Provide the [X, Y] coordinate of the cell's center where the given text is located.  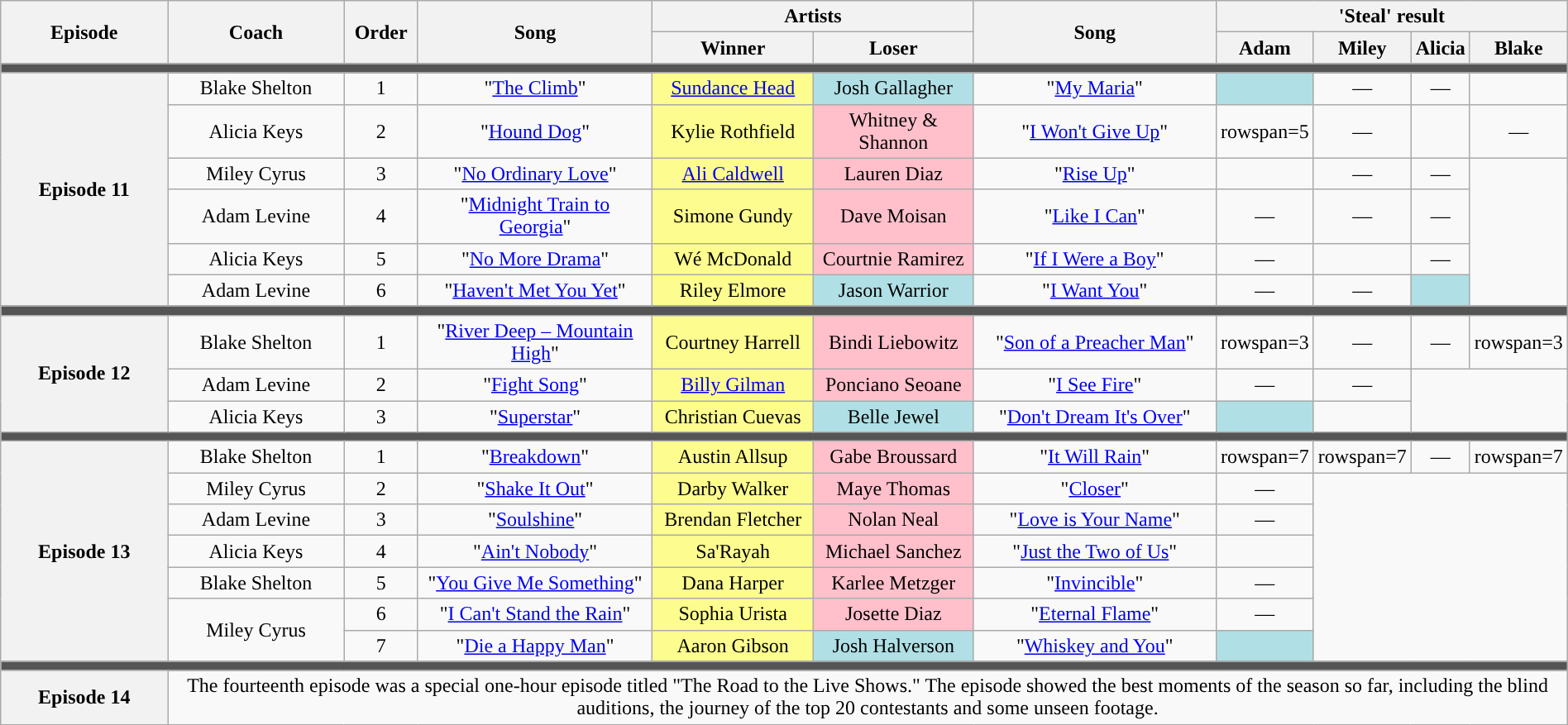
Kylie Rothfield [733, 131]
Alicia [1441, 48]
Brendan Fletcher [733, 520]
Ali Caldwell [733, 174]
"Closer" [1095, 489]
Belle Jewel [894, 416]
"Whiskey and You" [1095, 646]
"Hound Dog" [535, 131]
Jason Warrior [894, 290]
Whitney & Shannon [894, 131]
Josette Diaz [894, 614]
Wé McDonald [733, 259]
Artists [813, 17]
"Haven't Met You Yet" [535, 290]
"Fight Song" [535, 384]
Miley [1362, 48]
Bindi Liebowitz [894, 342]
Maye Thomas [894, 489]
"I Can't Stand the Rain" [535, 614]
Winner [733, 48]
Josh Halverson [894, 646]
7 [380, 646]
"No Ordinary Love" [535, 174]
Christian Cuevas [733, 416]
"Soulshine" [535, 520]
Sophia Urista [733, 614]
"Breakdown" [535, 457]
Darby Walker [733, 489]
"No More Drama" [535, 259]
"Eternal Flame" [1095, 614]
"Superstar" [535, 416]
"Rise Up" [1095, 174]
Episode 12 [84, 374]
"River Deep – Mountain High" [535, 342]
Courtney Harrell [733, 342]
Episode 11 [84, 189]
Ponciano Seoane [894, 384]
Billy Gilman [733, 384]
Episode [84, 32]
Gabe Broussard [894, 457]
Josh Gallagher [894, 88]
"Die a Happy Man" [535, 646]
"I See Fire" [1095, 384]
Coach [256, 32]
Karlee Metzger [894, 583]
Loser [894, 48]
"Just the Two of Us" [1095, 551]
Sa'Rayah [733, 551]
"I Won't Give Up" [1095, 131]
"Invincible" [1095, 583]
Adam [1264, 48]
"Shake It Out" [535, 489]
"Midnight Train to Georgia" [535, 217]
"Like I Can" [1095, 217]
"It Will Rain" [1095, 457]
Simone Gundy [733, 217]
"Ain't Nobody" [535, 551]
"Don't Dream It's Over" [1095, 416]
Episode 13 [84, 551]
"I Want You" [1095, 290]
"The Climb" [535, 88]
Dave Moisan [894, 217]
Riley Elmore [733, 290]
Michael Sanchez [894, 551]
Blake [1518, 48]
Episode 14 [84, 698]
Austin Allsup [733, 457]
Dana Harper [733, 583]
Order [380, 32]
"Love is Your Name" [1095, 520]
"If I Were a Boy" [1095, 259]
Courtnie Ramirez [894, 259]
Aaron Gibson [733, 646]
"My Maria" [1095, 88]
Lauren Diaz [894, 174]
Sundance Head [733, 88]
Nolan Neal [894, 520]
"Son of a Preacher Man" [1095, 342]
"You Give Me Something" [535, 583]
'Steal' result [1391, 17]
rowspan=5 [1264, 131]
